Find where the given text appears and provide that cell's center as [X, Y] coordinate. 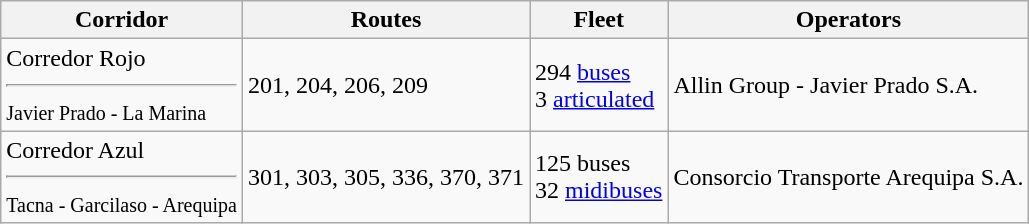
Corredor RojoJavier Prado - La Marina [122, 85]
Corredor AzulTacna - Garcilaso - Arequipa [122, 177]
Allin Group - Javier Prado S.A. [848, 85]
294 buses3 articulated [599, 85]
Routes [386, 20]
Fleet [599, 20]
201, 204, 206, 209 [386, 85]
Operators [848, 20]
Corridor [122, 20]
125 buses32 midibuses [599, 177]
Consorcio Transporte Arequipa S.A. [848, 177]
301, 303, 305, 336, 370, 371 [386, 177]
